Search for the cell housing the specified text and yield its [x, y] center coordinate. 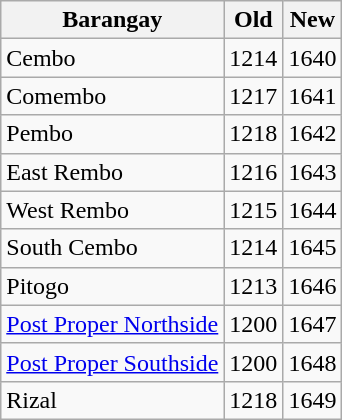
Barangay [112, 20]
1648 [312, 362]
1643 [312, 172]
South Cembo [112, 248]
Pitogo [112, 286]
1217 [254, 96]
West Rembo [112, 210]
1216 [254, 172]
Pembo [112, 134]
East Rembo [112, 172]
1649 [312, 400]
Old [254, 20]
1647 [312, 324]
1640 [312, 58]
1644 [312, 210]
Comembo [112, 96]
Cembo [112, 58]
New [312, 20]
Post Proper Southside [112, 362]
1213 [254, 286]
1642 [312, 134]
Post Proper Northside [112, 324]
1645 [312, 248]
Rizal [112, 400]
1646 [312, 286]
1215 [254, 210]
1641 [312, 96]
